Output the (X, Y) coordinate of the center of the cell containing the given text.  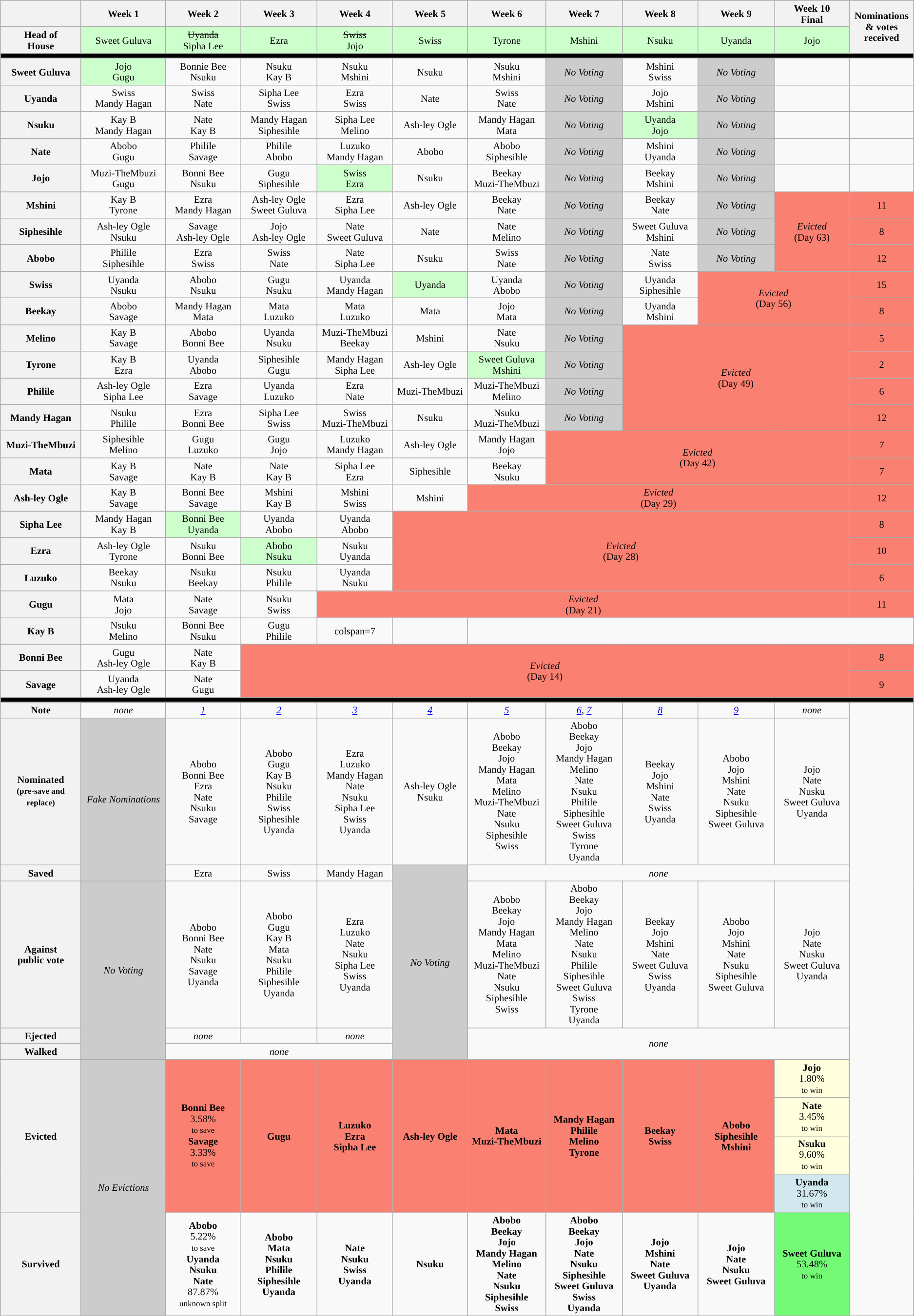
Bonnie BeeNsuku (203, 71)
Ash-ley OgleSipha Lee (123, 391)
Ash-ley OgleTyrone (123, 551)
Nate3.45%to win (812, 1117)
Bonni Bee3.58%to saveSavage3.33%to save (203, 1136)
Savage (41, 684)
Week 3 (279, 14)
LuzukoEzraSipha Lee (355, 1136)
UyandaMandy Hagan (355, 285)
Abobo5.22%to saveUyandaNsukuNate87.87%unknown split (203, 1264)
Saved (41, 873)
Luzuko (41, 578)
NateSipha Lee (355, 258)
SwissMuzi-TheMbuzi (355, 418)
Week 5 (430, 14)
Mandy HaganPhilileMelinoTyrone (584, 1136)
SiphesihleMelino (123, 444)
1 (203, 710)
GuguAsh-ley Ogle (123, 658)
Muzi-TheMbuziGugu (123, 178)
Sweet Guluva53.48%to win (812, 1264)
EzraSipha Lee (355, 205)
colspan=7 (355, 630)
Week 2 (203, 14)
4 (430, 710)
Ash-ley OgleSweet Guluva (279, 205)
Week 8 (660, 14)
GuguNsuku (279, 285)
AboboGugu (123, 151)
Evicted(Day 14) (545, 670)
Uyanda Nsuku (355, 578)
NateGugu (203, 684)
Muzi-TheMbuziMelino (506, 391)
Week 7 (584, 14)
Muzi-TheMbuziBeekay (355, 338)
Mandy HaganKay B (123, 524)
AboboGuguKay BMataNsukuPhilileSiphesihleUyanda (279, 954)
Againstpublic vote (41, 954)
BeekayMshini (660, 178)
GuguJojo (279, 444)
Evicted(Day 63) (812, 231)
UyandaSipha Lee (203, 40)
No Evictions (123, 1188)
Sipha LeeMelino (355, 125)
BeekayJojoMshiniNateSweet GuluvaSwissUyanda (660, 954)
Head ofHouse (41, 40)
Bonni Bee (41, 658)
AboboBeekayJojoMandy HaganMelinoNateNsukuSiphesihleSwiss (506, 1264)
EzraNate (355, 391)
3 (355, 710)
NsukuBonni Bee (203, 551)
NsukuMuzi-TheMbuzi (506, 418)
EzraBonni Bee (203, 418)
NateNsuku (506, 338)
GuguSiphesihle (279, 178)
Beekay (41, 311)
AboboSiphesihleMshini (736, 1136)
Nominated(pre-save and replace) (41, 791)
Melino (41, 338)
Week 6 (506, 14)
NsukuSwiss (279, 604)
AboboBonni BeeNateNsukuSavageUyanda (203, 954)
PhilileSavage (203, 151)
NsukuKay B (279, 71)
EzraMandy Hagan (203, 205)
NateSweet Guluva (355, 231)
SwissMandy Hagan (123, 98)
Fake Nominations (123, 799)
Kay BMandy Hagan (123, 125)
BeekaySwiss (660, 1136)
JojoNateNsukuSweet Guluva (736, 1264)
Mandy HaganJojo (506, 444)
NateMelino (506, 231)
Sipha Lee (41, 524)
UyandaJojo (660, 125)
10 (881, 551)
AboboMataNsukuPhilileSiphesihleUyanda (279, 1264)
Evicted(Day 42) (697, 457)
Note (41, 710)
Week 10Final (812, 14)
SavageAsh-ley Ogle (203, 231)
Jojo1.80%to win (812, 1079)
Nominations& votesreceived (881, 26)
NateSavage (203, 604)
UyandaLuzuko (279, 391)
SiphesihleGugu (279, 364)
Evicted(Day 28) (621, 551)
UyandaSiphesihle (660, 285)
PhilileAbobo (279, 151)
EzraLuzukoMandy Hagan NateNsukuSipha LeeSwissUyanda (355, 791)
JojoAsh-ley Ogle (279, 231)
AboboGuguKay BNsukuPhilileSwissSiphesihleUyanda (279, 791)
Uyanda31.67%to win (812, 1194)
Mandy HaganSipha Lee (355, 364)
Evicted(Day 56) (773, 298)
SwissEzra (355, 178)
AboboBonni Bee (203, 338)
Week 1 (123, 14)
MataJojo (123, 604)
JojoGugu (123, 71)
Mandy HaganSiphesihle (279, 125)
Evicted(Day 29) (658, 498)
Evicted(Day 49) (736, 378)
JojoMshiniNateSweet GuluvaUyanda (660, 1264)
PhilileSiphesihle (123, 258)
MataMuzi-TheMbuzi (506, 1136)
EzraSavage (203, 391)
NateSwiss (660, 258)
MshiniUyanda (660, 151)
MshiniKay B (279, 498)
NsukuMelino (123, 630)
GuguPhilile (279, 630)
AboboSiphesihle (506, 151)
15 (881, 285)
AboboSavage (123, 311)
BeekayJojoMshiniNateSwissUyanda (660, 791)
Evicted (41, 1136)
Kay BEzra (123, 364)
UyandaAsh-ley Ogle (123, 684)
Sipha LeeEzra (355, 471)
Bonni BeeUyanda (203, 524)
JojoMata (506, 311)
AboboBonni BeeEzraNateNsukuSavage (203, 791)
Philile (41, 391)
Nsuku9.60%to win (812, 1155)
UyandaMshini (660, 311)
Week 9 (736, 14)
SwissJojo (355, 40)
BeekayMuzi-TheMbuzi (506, 178)
Bonni BeeSavage (203, 498)
NateNsukuSwissUyanda (355, 1264)
Survived (41, 1264)
Week 4 (355, 14)
6, 7 (584, 710)
AboboBeekayJojoNateNsukuSiphesihleSweet GuluvaSwissUyanda (584, 1264)
Ejected (41, 1035)
NsukuBeekay (203, 578)
Kay B (41, 630)
Evicted(Day 21) (583, 604)
JojoMshini (660, 98)
GuguLuzuko (203, 444)
Kay BTyrone (123, 205)
EzraLuzukoNateNsukuSipha LeeSwissUyanda (355, 954)
NsukuUyanda (355, 551)
Walked (41, 1051)
